Determine the (x, y) coordinate at the center of the cell enclosing the given text.  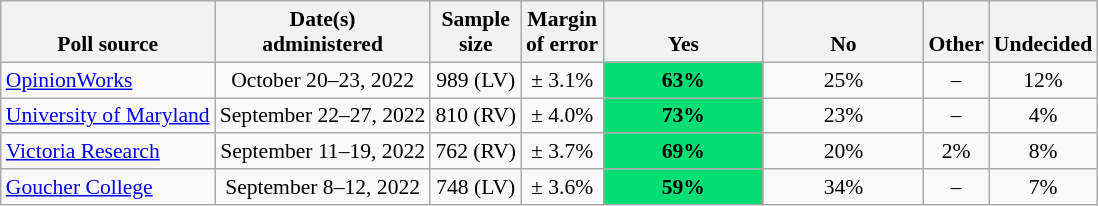
Date(s)administered (323, 32)
34% (843, 187)
23% (843, 116)
October 20–23, 2022 (323, 80)
± 3.7% (562, 152)
September 22–27, 2022 (323, 116)
12% (1043, 80)
20% (843, 152)
± 3.6% (562, 187)
Victoria Research (108, 152)
September 8–12, 2022 (323, 187)
Marginof error (562, 32)
762 (RV) (476, 152)
Poll source (108, 32)
8% (1043, 152)
Yes (683, 32)
± 4.0% (562, 116)
63% (683, 80)
Undecided (1043, 32)
69% (683, 152)
748 (LV) (476, 187)
2% (956, 152)
989 (LV) (476, 80)
7% (1043, 187)
810 (RV) (476, 116)
Samplesize (476, 32)
± 3.1% (562, 80)
59% (683, 187)
Other (956, 32)
Goucher College (108, 187)
OpinionWorks (108, 80)
University of Maryland (108, 116)
4% (1043, 116)
73% (683, 116)
September 11–19, 2022 (323, 152)
25% (843, 80)
No (843, 32)
